Detect which cell encompasses the target text, then output its [X, Y] center coordinate. 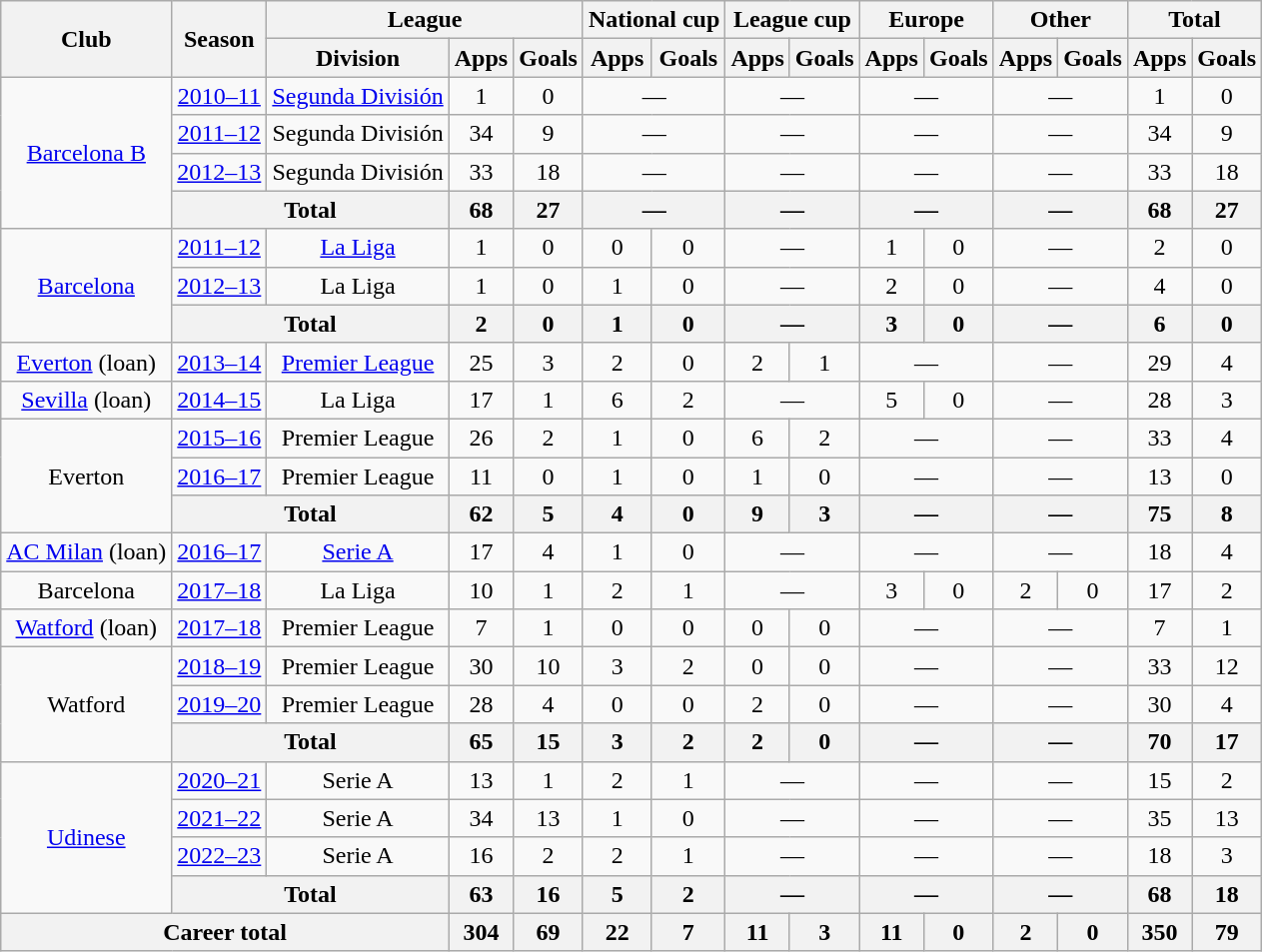
35 [1159, 818]
304 [481, 932]
25 [481, 362]
Division [358, 58]
2020–21 [220, 780]
AC Milan (loan) [86, 552]
League cup [792, 20]
Club [86, 39]
12 [1227, 666]
2015–16 [220, 438]
79 [1227, 932]
8 [1227, 514]
Everton (loan) [86, 362]
69 [549, 932]
Europe [926, 20]
2010–11 [220, 96]
Watford (loan) [86, 628]
2021–22 [220, 818]
Sevilla (loan) [86, 400]
70 [1159, 742]
Udinese [86, 837]
75 [1159, 514]
63 [481, 894]
National cup [653, 20]
2013–14 [220, 362]
Season [220, 39]
62 [481, 514]
350 [1159, 932]
26 [481, 438]
2022–23 [220, 856]
2019–20 [220, 704]
2018–19 [220, 666]
2014–15 [220, 400]
22 [617, 932]
Everton [86, 476]
29 [1159, 362]
65 [481, 742]
Watford [86, 704]
Barcelona B [86, 153]
Career total [225, 932]
League [426, 20]
Other [1060, 20]
